Scan for the cell matching the given text and deliver its [X, Y] coordinate at center. 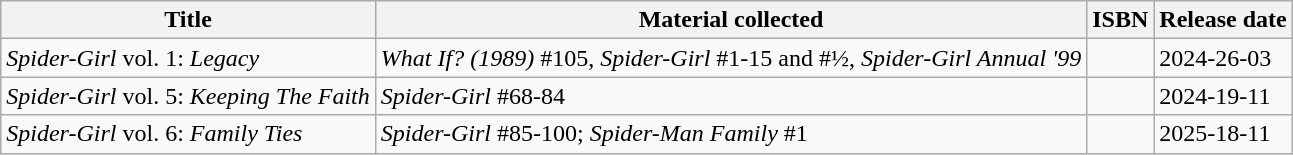
ISBN [1120, 20]
2024-26-03 [1223, 58]
Spider-Girl #85-100; Spider-Man Family #1 [730, 134]
Title [188, 20]
Spider-Girl vol. 6: Family Ties [188, 134]
2025-18-11 [1223, 134]
Material collected [730, 20]
Release date [1223, 20]
Spider-Girl #68-84 [730, 96]
2024-19-11 [1223, 96]
Spider-Girl vol. 1: Legacy [188, 58]
Spider-Girl vol. 5: Keeping The Faith [188, 96]
What If? (1989) #105, Spider-Girl #1-15 and #½, Spider-Girl Annual '99 [730, 58]
